Capture the cell that displays the provided text and extract its (x, y) central coordinate. 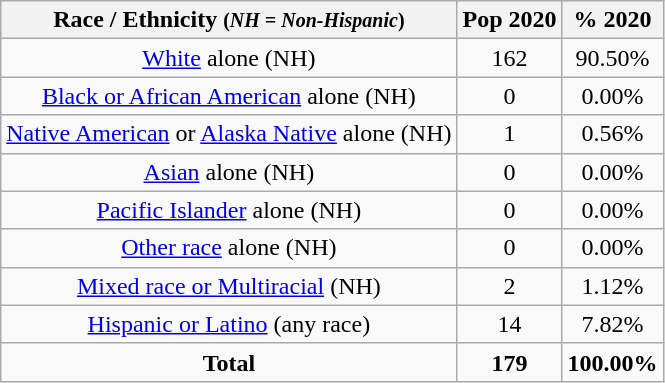
7.82% (612, 324)
90.50% (612, 58)
% 2020 (612, 20)
Pop 2020 (510, 20)
Asian alone (NH) (229, 172)
Race / Ethnicity (NH = Non-Hispanic) (229, 20)
Native American or Alaska Native alone (NH) (229, 134)
Black or African American alone (NH) (229, 96)
Total (229, 362)
100.00% (612, 362)
Hispanic or Latino (any race) (229, 324)
14 (510, 324)
0.56% (612, 134)
1.12% (612, 286)
Mixed race or Multiracial (NH) (229, 286)
Other race alone (NH) (229, 248)
White alone (NH) (229, 58)
1 (510, 134)
Pacific Islander alone (NH) (229, 210)
2 (510, 286)
162 (510, 58)
179 (510, 362)
